Search for the cell housing the specified text and yield its (X, Y) center coordinate. 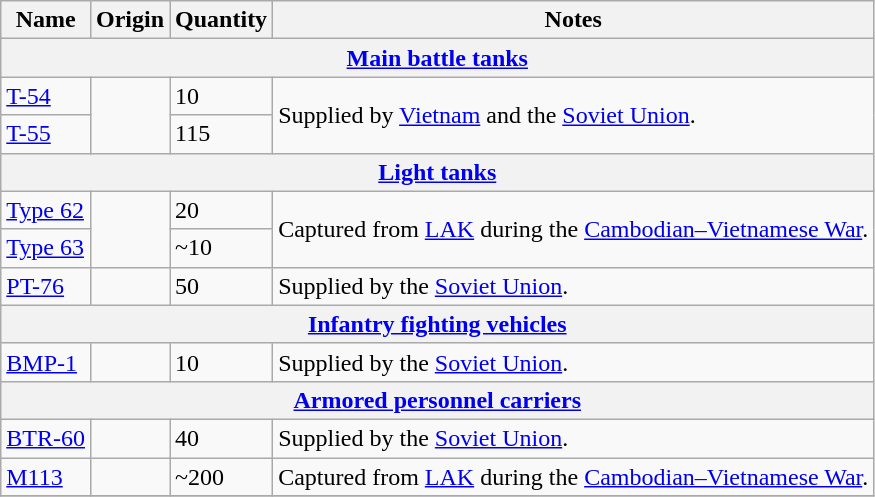
Main battle tanks (438, 58)
Light tanks (438, 172)
BMP-1 (46, 362)
T-54 (46, 96)
T-55 (46, 134)
PT-76 (46, 286)
BTR-60 (46, 438)
~10 (222, 248)
20 (222, 210)
~200 (222, 477)
50 (222, 286)
Quantity (222, 20)
Notes (574, 20)
Infantry fighting vehicles (438, 324)
115 (222, 134)
40 (222, 438)
Armored personnel carriers (438, 400)
Origin (130, 20)
Type 62 (46, 210)
M113 (46, 477)
Supplied by Vietnam and the Soviet Union. (574, 115)
Name (46, 20)
Type 63 (46, 248)
